Identify which cell holds the provided text, then report its [X, Y] central coordinate. 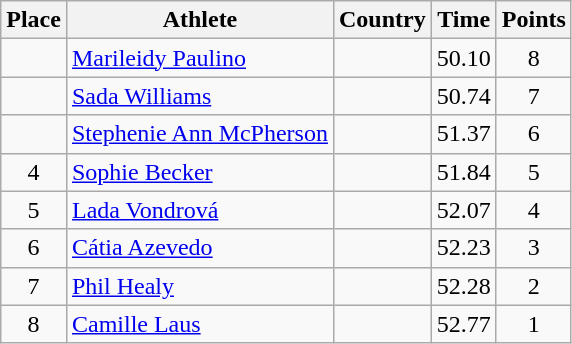
52.23 [464, 248]
51.84 [464, 172]
52.77 [464, 324]
Lada Vondrová [200, 210]
Marileidy Paulino [200, 58]
51.37 [464, 134]
52.28 [464, 286]
50.74 [464, 96]
3 [534, 248]
Country [382, 20]
Camille Laus [200, 324]
Phil Healy [200, 286]
Cátia Azevedo [200, 248]
Stephenie Ann McPherson [200, 134]
Sada Williams [200, 96]
Time [464, 20]
Sophie Becker [200, 172]
Place [34, 20]
2 [534, 286]
52.07 [464, 210]
50.10 [464, 58]
1 [534, 324]
Athlete [200, 20]
Points [534, 20]
